Provide the [X, Y] coordinate of the cell's center where the given text is located.  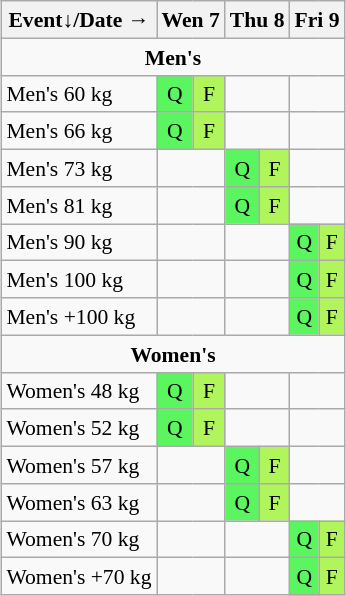
Women's 57 kg [78, 464]
Men's 90 kg [78, 242]
Women's 48 kg [78, 390]
Men's 81 kg [78, 204]
Women's [172, 354]
Event↓/Date → [78, 20]
Women's +70 kg [78, 576]
Women's 63 kg [78, 502]
Thu 8 [258, 20]
Women's 70 kg [78, 538]
Men's 60 kg [78, 94]
Men's 73 kg [78, 168]
Men's 66 kg [78, 130]
Wen 7 [190, 20]
Women's 52 kg [78, 428]
Men's 100 kg [78, 280]
Men's [172, 56]
Men's +100 kg [78, 316]
Fri 9 [318, 20]
